Capture the cell that displays the provided text and extract its (X, Y) central coordinate. 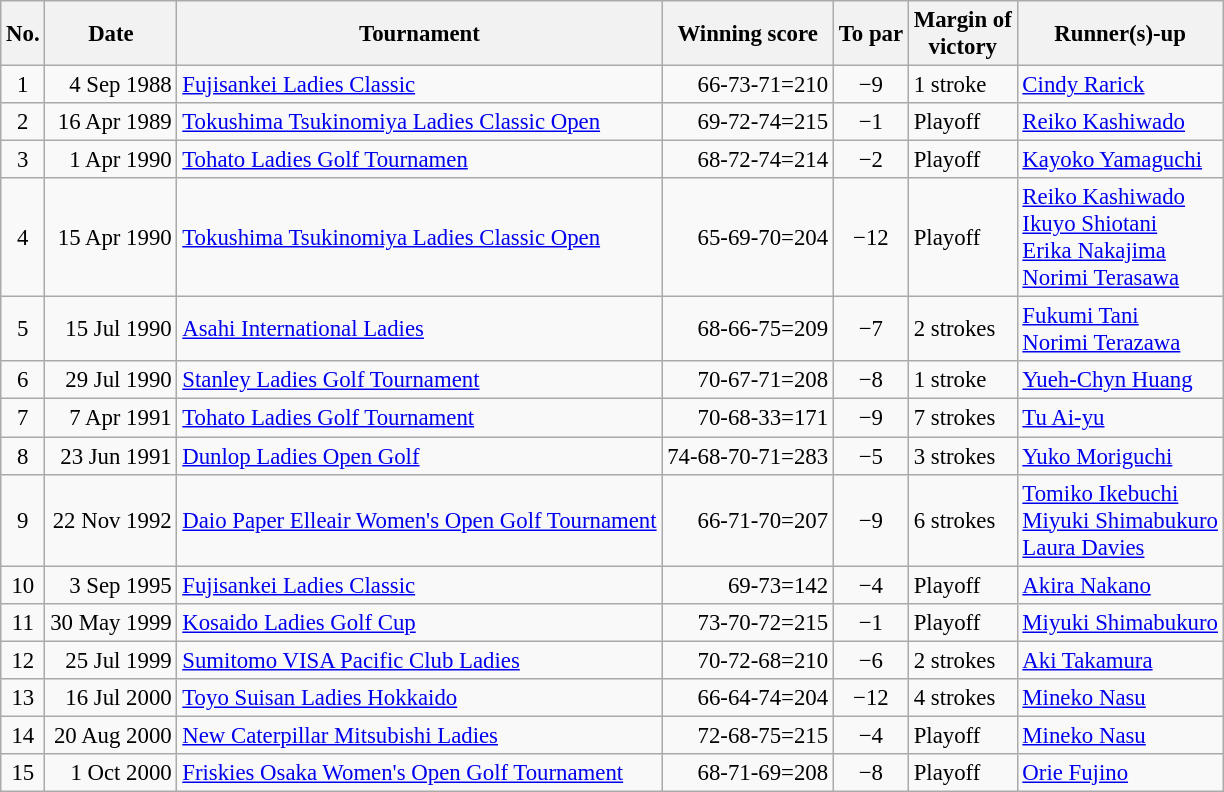
5 (23, 330)
7 Apr 1991 (111, 418)
Tohato Ladies Golf Tournamen (420, 160)
3 Sep 1995 (111, 585)
−7 (870, 330)
2 (23, 122)
Kosaido Ladies Golf Cup (420, 622)
74-68-70-71=283 (748, 456)
11 (23, 622)
72-68-75=215 (748, 735)
8 (23, 456)
68-66-75=209 (748, 330)
4 (23, 238)
Sumitomo VISA Pacific Club Ladies (420, 660)
Kayoko Yamaguchi (1120, 160)
9 (23, 520)
22 Nov 1992 (111, 520)
23 Jun 1991 (111, 456)
No. (23, 34)
69-73=142 (748, 585)
Daio Paper Elleair Women's Open Golf Tournament (420, 520)
14 (23, 735)
Toyo Suisan Ladies Hokkaido (420, 698)
Tomiko Ikebuchi Miyuki Shimabukuro Laura Davies (1120, 520)
66-64-74=204 (748, 698)
66-73-71=210 (748, 85)
16 Apr 1989 (111, 122)
Miyuki Shimabukuro (1120, 622)
25 Jul 1999 (111, 660)
10 (23, 585)
3 (23, 160)
20 Aug 2000 (111, 735)
1 (23, 85)
15 (23, 773)
73-70-72=215 (748, 622)
12 (23, 660)
Tohato Ladies Golf Tournament (420, 418)
To par (870, 34)
7 strokes (962, 418)
Orie Fujino (1120, 773)
29 Jul 1990 (111, 381)
Runner(s)-up (1120, 34)
70-67-71=208 (748, 381)
Asahi International Ladies (420, 330)
68-72-74=214 (748, 160)
68-71-69=208 (748, 773)
15 Jul 1990 (111, 330)
−2 (870, 160)
1 Oct 2000 (111, 773)
Fukumi Tani Norimi Terazawa (1120, 330)
4 Sep 1988 (111, 85)
7 (23, 418)
Dunlop Ladies Open Golf (420, 456)
4 strokes (962, 698)
69-72-74=215 (748, 122)
15 Apr 1990 (111, 238)
30 May 1999 (111, 622)
Akira Nakano (1120, 585)
3 strokes (962, 456)
Margin ofvictory (962, 34)
Winning score (748, 34)
16 Jul 2000 (111, 698)
New Caterpillar Mitsubishi Ladies (420, 735)
Aki Takamura (1120, 660)
Tournament (420, 34)
70-68-33=171 (748, 418)
Yueh-Chyn Huang (1120, 381)
6 (23, 381)
Reiko Kashiwado (1120, 122)
Tu Ai-yu (1120, 418)
66-71-70=207 (748, 520)
Cindy Rarick (1120, 85)
6 strokes (962, 520)
70-72-68=210 (748, 660)
65-69-70=204 (748, 238)
Stanley Ladies Golf Tournament (420, 381)
−5 (870, 456)
13 (23, 698)
Yuko Moriguchi (1120, 456)
Friskies Osaka Women's Open Golf Tournament (420, 773)
Reiko Kashiwado Ikuyo Shiotani Erika Nakajima Norimi Terasawa (1120, 238)
1 Apr 1990 (111, 160)
Date (111, 34)
−6 (870, 660)
